Return (X, Y) of the center of cell containing provided text 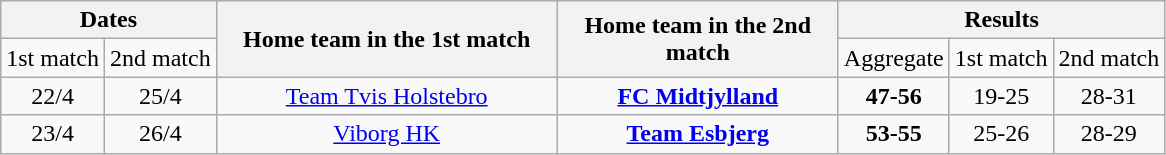
25-26 (1001, 134)
53-55 (894, 134)
Team Esbjerg (698, 134)
Viborg HK (386, 134)
FC Midtjylland (698, 96)
Results (1001, 20)
Dates (108, 20)
28-31 (1109, 96)
23/4 (53, 134)
26/4 (160, 134)
Team Tvis Holstebro (386, 96)
47-56 (894, 96)
22/4 (53, 96)
25/4 (160, 96)
28-29 (1109, 134)
Home team in the 1st match (386, 39)
Aggregate (894, 58)
19-25 (1001, 96)
Home team in the 2nd match (698, 39)
